For the text-containing cell, return its midpoint in (x, y) coordinate format. 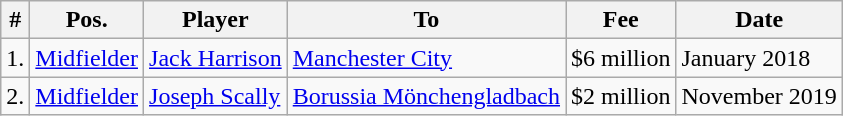
Fee (621, 20)
$2 million (621, 96)
$6 million (621, 58)
Joseph Scally (216, 96)
January 2018 (759, 58)
To (426, 20)
Pos. (87, 20)
Player (216, 20)
November 2019 (759, 96)
1. (16, 58)
2. (16, 96)
Jack Harrison (216, 58)
Date (759, 20)
# (16, 20)
Borussia Mönchengladbach (426, 96)
Manchester City (426, 58)
